Capture the cell that displays the provided text and extract its [x, y] central coordinate. 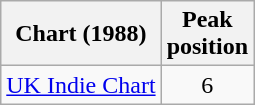
6 [207, 85]
UK Indie Chart [81, 85]
Peakposition [207, 34]
Chart (1988) [81, 34]
